Scan for the cell matching the given text and deliver its [x, y] coordinate at center. 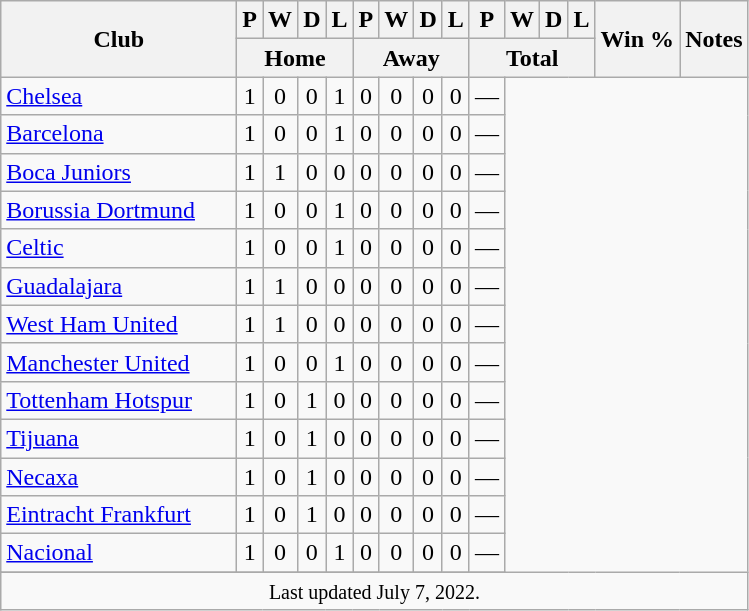
West Ham United [119, 324]
Manchester United [119, 362]
Eintracht Frankfurt [119, 515]
Total [532, 58]
Notes [714, 39]
Home [295, 58]
Barcelona [119, 134]
Necaxa [119, 477]
Boca Juniors [119, 172]
Tottenham Hotspur [119, 400]
Nacional [119, 553]
Borussia Dortmund [119, 210]
Club [119, 39]
Last updated July 7, 2022. [374, 591]
Tijuana [119, 438]
Celtic [119, 248]
Guadalajara [119, 286]
Away [411, 58]
Win % [638, 39]
Chelsea [119, 96]
